Pinpoint the cell where the given text exists, returning its (x, y) midpoint coordinate. 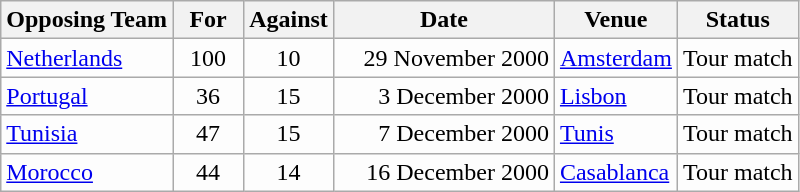
Netherlands (87, 58)
Status (738, 20)
100 (208, 58)
36 (208, 96)
7 December 2000 (444, 134)
16 December 2000 (444, 172)
Venue (616, 20)
Casablanca (616, 172)
47 (208, 134)
44 (208, 172)
10 (289, 58)
29 November 2000 (444, 58)
Amsterdam (616, 58)
Morocco (87, 172)
14 (289, 172)
For (208, 20)
Tunis (616, 134)
Tunisia (87, 134)
Portugal (87, 96)
Opposing Team (87, 20)
Lisbon (616, 96)
3 December 2000 (444, 96)
Date (444, 20)
Against (289, 20)
